Scan for the cell matching the given text and deliver its [X, Y] coordinate at center. 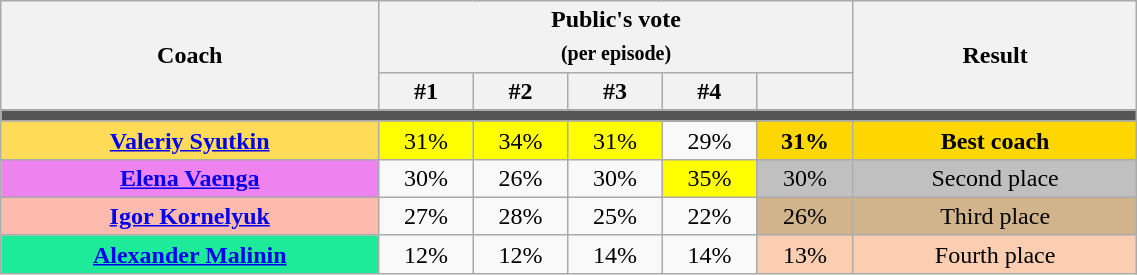
Coach [190, 56]
#3 [615, 91]
Fourth place [994, 254]
Result [994, 56]
29% [709, 140]
27% [426, 216]
#2 [520, 91]
Valeriy Syutkin [190, 140]
Alexander Malinin [190, 254]
Best coach [994, 140]
Public's vote(per episode) [616, 36]
34% [520, 140]
Second place [994, 178]
#4 [709, 91]
25% [615, 216]
Third place [994, 216]
35% [709, 178]
Igor Kornelyuk [190, 216]
#1 [426, 91]
28% [520, 216]
22% [709, 216]
13% [806, 254]
Elena Vaenga [190, 178]
